Return (x, y) of the center of cell containing provided text 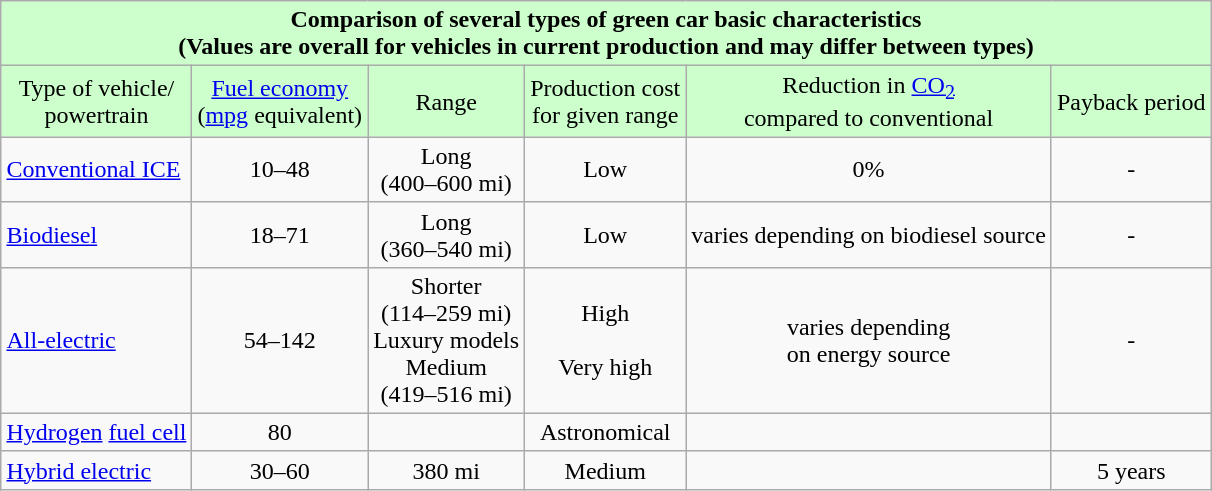
5 years (1131, 470)
Biodiesel (96, 234)
Hydrogen fuel cell (96, 432)
Payback period (1131, 102)
Production cost for given range (606, 102)
Conventional ICE (96, 170)
Long(360–540 mi) (446, 234)
varies dependingon energy source (869, 340)
18–71 (280, 234)
Astronomical (606, 432)
Shorter(114–259 mi)Luxury modelsMedium(419–516 mi) (446, 340)
54–142 (280, 340)
Range (446, 102)
10–48 (280, 170)
varies depending on biodiesel source (869, 234)
Comparison of several types of green car basic characteristics (Values are overall for vehicles in current production and may differ between types) (606, 34)
380 mi (446, 470)
80 (280, 432)
Long(400–600 mi) (446, 170)
Hybrid electric (96, 470)
HighVery high (606, 340)
Medium (606, 470)
0% (869, 170)
Reduction in CO2 compared to conventional (869, 102)
All-electric (96, 340)
Type of vehicle/powertrain (96, 102)
30–60 (280, 470)
Fuel economy (mpg equivalent) (280, 102)
